Search for the cell housing the specified text and yield its (x, y) center coordinate. 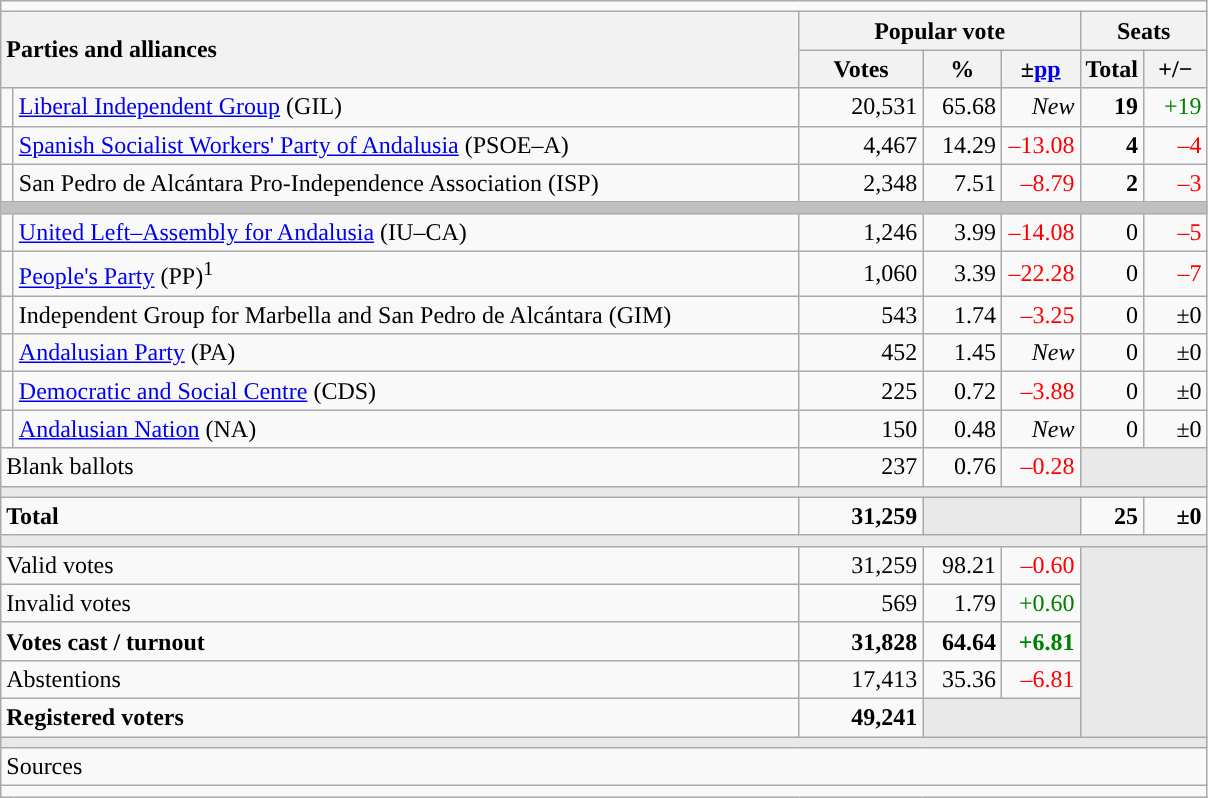
Independent Group for Marbella and San Pedro de Alcántara (GIM) (406, 315)
–5 (1176, 232)
19 (1112, 107)
Registered voters (400, 718)
2,348 (861, 183)
+/− (1176, 69)
Blank ballots (400, 467)
+19 (1176, 107)
–3.25 (1040, 315)
0.76 (962, 467)
Votes cast / turnout (400, 641)
3.99 (962, 232)
98.21 (962, 565)
Parties and alliances (400, 50)
Spanish Socialist Workers' Party of Andalusia (PSOE–A) (406, 145)
–3.88 (1040, 391)
San Pedro de Alcántara Pro-Independence Association (ISP) (406, 183)
+0.60 (1040, 603)
35.36 (962, 679)
–0.60 (1040, 565)
Sources (604, 767)
225 (861, 391)
–14.08 (1040, 232)
543 (861, 315)
25 (1112, 516)
Liberal Independent Group (GIL) (406, 107)
Andalusian Nation (NA) (406, 429)
31,828 (861, 641)
1,060 (861, 274)
3.39 (962, 274)
Popular vote (940, 31)
0.72 (962, 391)
Seats (1144, 31)
Votes (861, 69)
Valid votes (400, 565)
Andalusian Party (PA) (406, 353)
–6.81 (1040, 679)
1.74 (962, 315)
569 (861, 603)
Abstentions (400, 679)
–22.28 (1040, 274)
14.29 (962, 145)
+6.81 (1040, 641)
20,531 (861, 107)
0.48 (962, 429)
150 (861, 429)
–0.28 (1040, 467)
49,241 (861, 718)
±pp (1040, 69)
452 (861, 353)
237 (861, 467)
% (962, 69)
65.68 (962, 107)
1.79 (962, 603)
–13.08 (1040, 145)
7.51 (962, 183)
People's Party (PP)1 (406, 274)
United Left–Assembly for Andalusia (IU–CA) (406, 232)
4,467 (861, 145)
1,246 (861, 232)
Democratic and Social Centre (CDS) (406, 391)
1.45 (962, 353)
17,413 (861, 679)
–8.79 (1040, 183)
Invalid votes (400, 603)
–7 (1176, 274)
64.64 (962, 641)
–3 (1176, 183)
–4 (1176, 145)
4 (1112, 145)
2 (1112, 183)
